Capture the cell that displays the provided text and extract its [x, y] central coordinate. 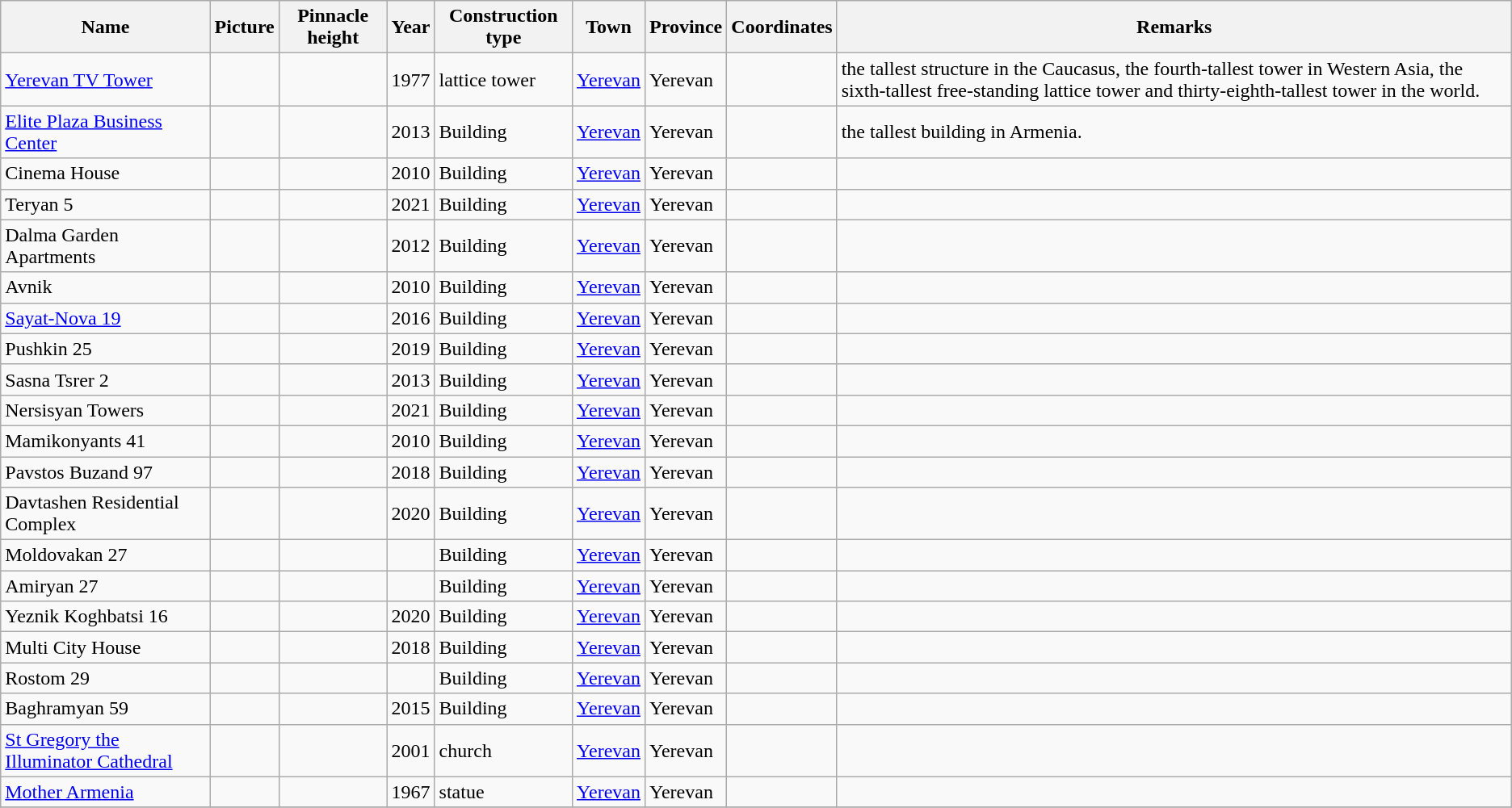
Pinnacle height [333, 27]
Avnik [105, 287]
Coordinates [782, 27]
2019 [410, 349]
Davtashen Residential Complex [105, 513]
the tallest building in Armenia. [1174, 132]
Rostom 29 [105, 678]
Sasna Tsrer 2 [105, 379]
Pushkin 25 [105, 349]
statue [503, 792]
Moldovakan 27 [105, 555]
St Gregory the Illuminator Cathedral [105, 751]
Name [105, 27]
2001 [410, 751]
Amiryan 27 [105, 586]
Cinema House [105, 174]
Sayat-Nova 19 [105, 318]
Dalma Garden Apartments [105, 245]
Pavstos Buzand 97 [105, 472]
2016 [410, 318]
lattice tower [503, 79]
2012 [410, 245]
Baghramyan 59 [105, 709]
Nersisyan Towers [105, 410]
Town [609, 27]
Multi City House [105, 647]
Year [410, 27]
Picture [244, 27]
1967 [410, 792]
Province [685, 27]
Construction type [503, 27]
Yeznik Koghbatsi 16 [105, 617]
Remarks [1174, 27]
Yerevan TV Tower [105, 79]
church [503, 751]
Mother Armenia [105, 792]
2015 [410, 709]
Elite Plaza Business Center [105, 132]
1977 [410, 79]
Teryan 5 [105, 204]
Mamikonyants 41 [105, 441]
